Output the [x, y] coordinate of the center of the cell containing the given text.  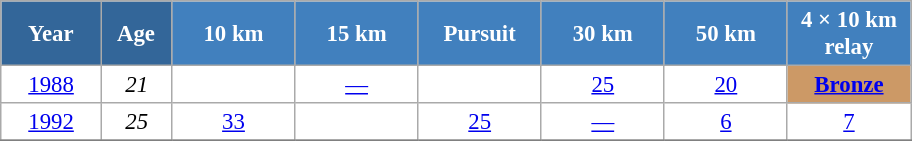
1992 [52, 122]
33 [234, 122]
7 [848, 122]
6 [726, 122]
10 km [234, 34]
4 × 10 km relay [848, 34]
21 [136, 85]
Bronze [848, 85]
Year [52, 34]
20 [726, 85]
15 km [356, 34]
50 km [726, 34]
1988 [52, 85]
Pursuit [480, 34]
Age [136, 34]
30 km [602, 34]
